Determine the (x, y) coordinate at the center of the cell enclosing the given text.  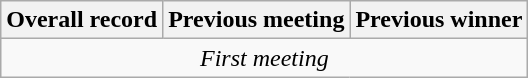
Overall record (82, 20)
Previous meeting (256, 20)
First meeting (264, 58)
Previous winner (439, 20)
